Locate the cell with the specified text and output its (X, Y) center coordinate. 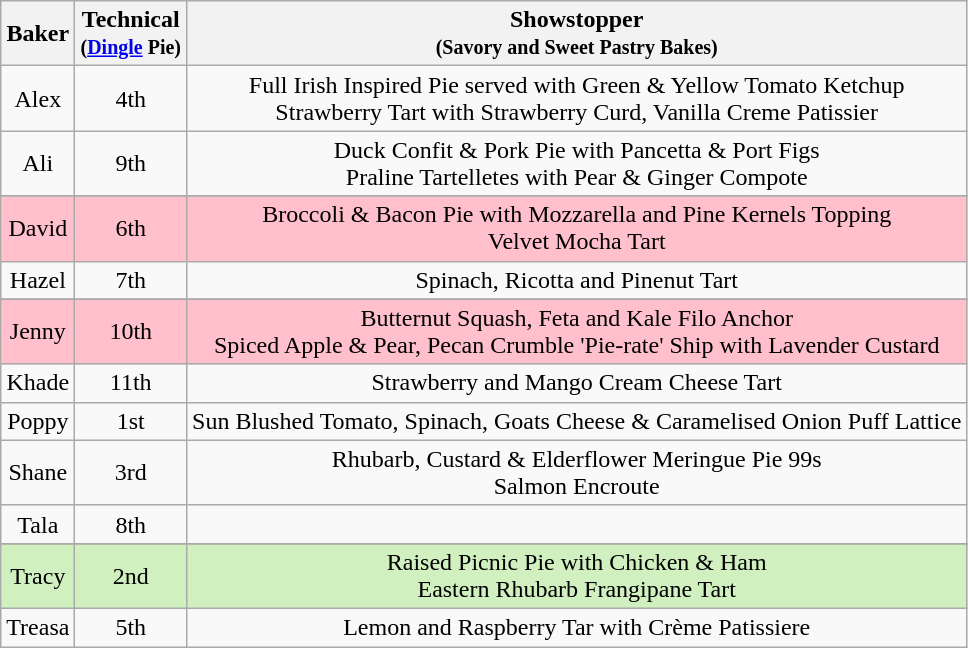
Full Irish Inspired Pie served with Green & Yellow Tomato KetchupStrawberry Tart with Strawberry Curd, Vanilla Creme Patissier (577, 98)
David (38, 228)
8th (131, 524)
6th (131, 228)
7th (131, 280)
Khade (38, 383)
Tala (38, 524)
5th (131, 627)
Hazel (38, 280)
Technical(Dingle Pie) (131, 34)
Showstopper(Savory and Sweet Pastry Bakes) (577, 34)
Lemon and Raspberry Tar with Crème Patissiere (577, 627)
Broccoli & Bacon Pie with Mozzarella and Pine Kernels ToppingVelvet Mocha Tart (577, 228)
Jenny (38, 332)
3rd (131, 472)
Strawberry and Mango Cream Cheese Tart (577, 383)
Duck Confit & Pork Pie with Pancetta & Port FigsPraline Tartelletes with Pear & Ginger Compote (577, 164)
11th (131, 383)
4th (131, 98)
Raised Picnic Pie with Chicken & HamEastern Rhubarb Frangipane Tart (577, 576)
Shane (38, 472)
Treasa (38, 627)
Baker (38, 34)
Ali (38, 164)
Alex (38, 98)
Tracy (38, 576)
2nd (131, 576)
9th (131, 164)
Poppy (38, 421)
Sun Blushed Tomato, Spinach, Goats Cheese & Caramelised Onion Puff Lattice (577, 421)
Butternut Squash, Feta and Kale Filo AnchorSpiced Apple & Pear, Pecan Crumble 'Pie-rate' Ship with Lavender Custard (577, 332)
Rhubarb, Custard & Elderflower Meringue Pie 99sSalmon Encroute (577, 472)
10th (131, 332)
1st (131, 421)
Spinach, Ricotta and Pinenut Tart (577, 280)
